Return (X, Y) of the center of cell containing provided text 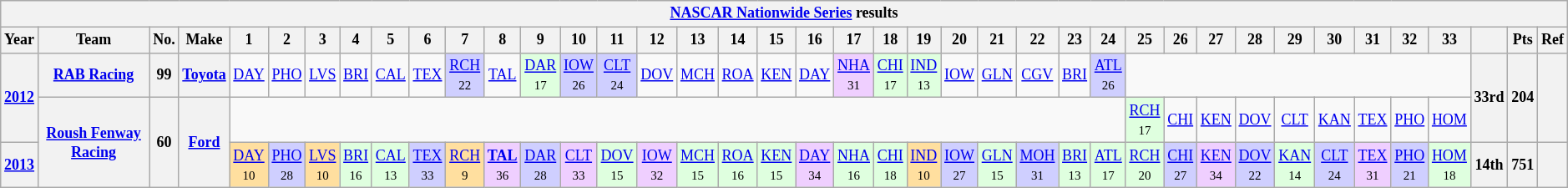
CHI27 (1181, 165)
Roush Fenway Racing (94, 142)
20 (960, 40)
14th (1490, 165)
11 (617, 40)
2013 (20, 165)
60 (164, 142)
Ford (204, 142)
19 (923, 40)
33 (1449, 40)
CHI18 (890, 165)
3 (322, 40)
DOV22 (1255, 165)
NHA16 (854, 165)
RCH9 (465, 165)
13 (698, 40)
BRI16 (356, 165)
30 (1335, 40)
PHO21 (1409, 165)
2 (287, 40)
DOV15 (617, 165)
1 (249, 40)
31 (1373, 40)
4 (356, 40)
5 (391, 40)
CGV (1037, 75)
28 (1255, 40)
TEX33 (427, 165)
2012 (20, 97)
NHA31 (854, 75)
KEN34 (1216, 165)
14 (738, 40)
IOW27 (960, 165)
BRI13 (1075, 165)
MOH31 (1037, 165)
99 (164, 75)
Ref (1553, 40)
33rd (1490, 97)
GLN15 (997, 165)
ROA (738, 75)
KAN14 (1295, 165)
751 (1523, 165)
21 (997, 40)
10 (579, 40)
8 (503, 40)
DAY34 (815, 165)
CAL (391, 75)
LVS (322, 75)
27 (1216, 40)
9 (541, 40)
Year (20, 40)
DAR17 (541, 75)
IOW26 (579, 75)
22 (1037, 40)
32 (1409, 40)
RCH20 (1145, 165)
CHI17 (890, 75)
7 (465, 40)
NASCAR Nationwide Series results (784, 13)
12 (657, 40)
PHO28 (287, 165)
24 (1108, 40)
MCH (698, 75)
IOW32 (657, 165)
Team (94, 40)
204 (1523, 97)
CLT (1295, 120)
Pts (1523, 40)
ATL26 (1108, 75)
17 (854, 40)
23 (1075, 40)
KAN (1335, 120)
DAY10 (249, 165)
TAL36 (503, 165)
RCH17 (1145, 120)
18 (890, 40)
RAB Racing (94, 75)
25 (1145, 40)
CHI (1181, 120)
CAL13 (391, 165)
26 (1181, 40)
LVS10 (322, 165)
DAR28 (541, 165)
TAL (503, 75)
MCH15 (698, 165)
KEN15 (776, 165)
Make (204, 40)
15 (776, 40)
GLN (997, 75)
IND13 (923, 75)
TEX31 (1373, 165)
29 (1295, 40)
6 (427, 40)
Toyota (204, 75)
CLT33 (579, 165)
No. (164, 40)
ROA16 (738, 165)
16 (815, 40)
IND10 (923, 165)
HOM (1449, 120)
RCH22 (465, 75)
ATL17 (1108, 165)
IOW (960, 75)
HOM18 (1449, 165)
